Return (X, Y) of the center of cell containing provided text 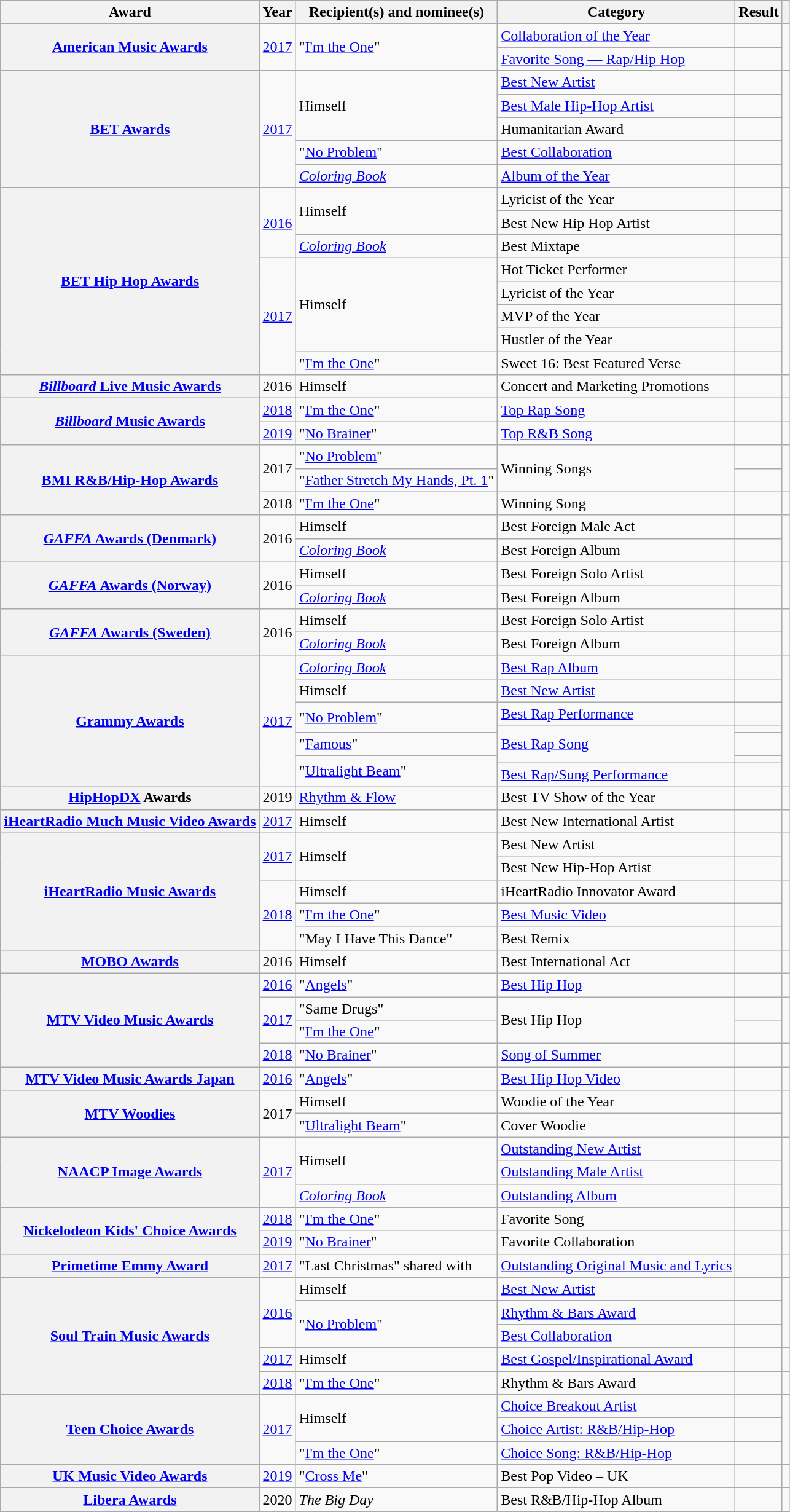
"Famous" (397, 744)
GAFFA Awards (Denmark) (130, 538)
Hot Ticket Performer (617, 269)
MTV Video Music Awards Japan (130, 1079)
Winning Song (617, 503)
Best Rap Song (617, 744)
Billboard Music Awards (130, 422)
MTV Video Music Awards (130, 1020)
Best Remix (617, 938)
Top R&B Song (617, 433)
Teen Choice Awards (130, 1430)
Choice Artist: R&B/Hip-Hop (617, 1430)
GAFFA Awards (Sweden) (130, 632)
Best Rap Album (617, 667)
"Last Christmas" shared with (397, 1266)
Best New International Artist (617, 821)
Cover Woodie (617, 1125)
Best Mixtape (617, 246)
Grammy Awards (130, 720)
American Music Awards (130, 47)
Song of Summer (617, 1055)
HipHopDX Awards (130, 798)
Winning Songs (617, 468)
Nickelodeon Kids' Choice Awards (130, 1230)
Outstanding New Artist (617, 1149)
Libera Awards (130, 1500)
Best Gospel/Inspirational Award (617, 1359)
Best New Hip-Hop Artist (617, 868)
Outstanding Male Artist (617, 1172)
Best Pop Video – UK (617, 1476)
Collaboration of the Year (617, 36)
Outstanding Original Music and Lyrics (617, 1266)
GAFFA Awards (Norway) (130, 585)
Rhythm & Flow (397, 798)
MVP of the Year (617, 317)
Concert and Marketing Promotions (617, 387)
Best Rap/Sung Performance (617, 774)
Woodie of the Year (617, 1102)
Billboard Live Music Awards (130, 387)
Hustler of the Year (617, 340)
BET Hip Hop Awards (130, 281)
Favorite Song (617, 1219)
Favorite Collaboration (617, 1242)
"May I Have This Dance" (397, 938)
Album of the Year (617, 176)
Primetime Emmy Award (130, 1266)
Best International Act (617, 961)
UK Music Video Awards (130, 1476)
"Same Drugs" (397, 1009)
The Big Day (397, 1500)
Sweet 16: Best Featured Verse (617, 363)
Choice Breakout Artist (617, 1406)
iHeartRadio Much Music Video Awards (130, 821)
MTV Woodies (130, 1114)
Best Rap Performance (617, 714)
Humanitarian Award (617, 129)
BMI R&B/Hip-Hop Awards (130, 480)
2020 (278, 1500)
Outstanding Album (617, 1195)
Best Foreign Male Act (617, 527)
"Father Stretch My Hands, Pt. 1" (397, 480)
BET Awards (130, 129)
Category (617, 12)
Year (278, 12)
Favorite Song — Rap/Hip Hop (617, 59)
iHeartRadio Innovator Award (617, 891)
Best Hip Hop Video (617, 1079)
Best TV Show of the Year (617, 798)
NAACP Image Awards (130, 1172)
Result (759, 12)
Top Rap Song (617, 410)
Award (130, 12)
Recipient(s) and nominee(s) (397, 12)
Best New Hip Hop Artist (617, 222)
iHeartRadio Music Awards (130, 891)
Best Music Video (617, 915)
Best Male Hip-Hop Artist (617, 106)
Choice Song: R&B/Hip-Hop (617, 1453)
Best R&B/Hip-Hop Album (617, 1500)
"Cross Me" (397, 1476)
Soul Train Music Awards (130, 1336)
MOBO Awards (130, 961)
